Output the [X, Y] coordinate of the center of the cell containing the given text.  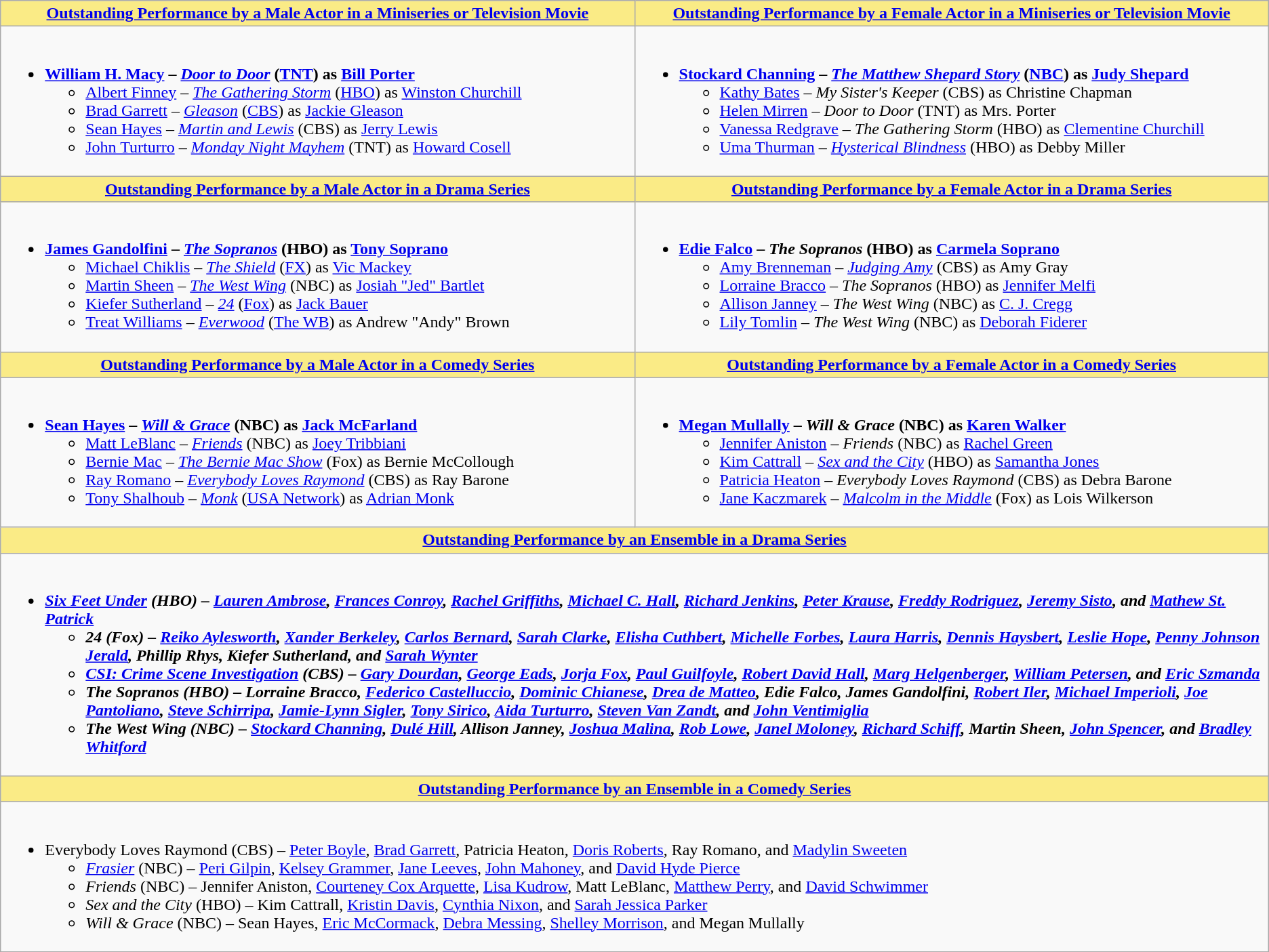
Outstanding Performance by a Male Actor in a Drama Series [317, 189]
Outstanding Performance by a Male Actor in a Miniseries or Television Movie [317, 14]
Outstanding Performance by a Female Actor in a Drama Series [952, 189]
Outstanding Performance by a Male Actor in a Comedy Series [317, 365]
Outstanding Performance by a Female Actor in a Comedy Series [952, 365]
Outstanding Performance by an Ensemble in a Drama Series [634, 540]
Outstanding Performance by a Female Actor in a Miniseries or Television Movie [952, 14]
Outstanding Performance by an Ensemble in a Comedy Series [634, 789]
